Locate the cell with the specified text and output its [x, y] center coordinate. 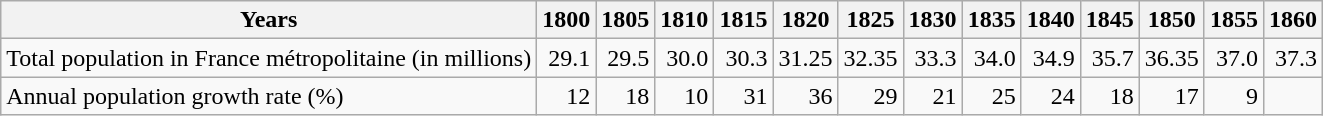
1810 [684, 20]
9 [1234, 96]
1800 [566, 20]
Total population in France métropolitaine (in millions) [269, 58]
31 [744, 96]
29.1 [566, 58]
12 [566, 96]
29 [870, 96]
10 [684, 96]
1860 [1292, 20]
36.35 [1172, 58]
1835 [992, 20]
34.0 [992, 58]
1845 [1110, 20]
34.9 [1050, 58]
1820 [806, 20]
17 [1172, 96]
31.25 [806, 58]
Years [269, 20]
24 [1050, 96]
33.3 [932, 58]
37.0 [1234, 58]
30.3 [744, 58]
35.7 [1110, 58]
1840 [1050, 20]
36 [806, 96]
1850 [1172, 20]
1855 [1234, 20]
30.0 [684, 58]
25 [992, 96]
32.35 [870, 58]
Annual population growth rate (%) [269, 96]
1830 [932, 20]
1815 [744, 20]
1825 [870, 20]
1805 [626, 20]
37.3 [1292, 58]
21 [932, 96]
29.5 [626, 58]
